Scan for the cell matching the given text and deliver its [X, Y] coordinate at center. 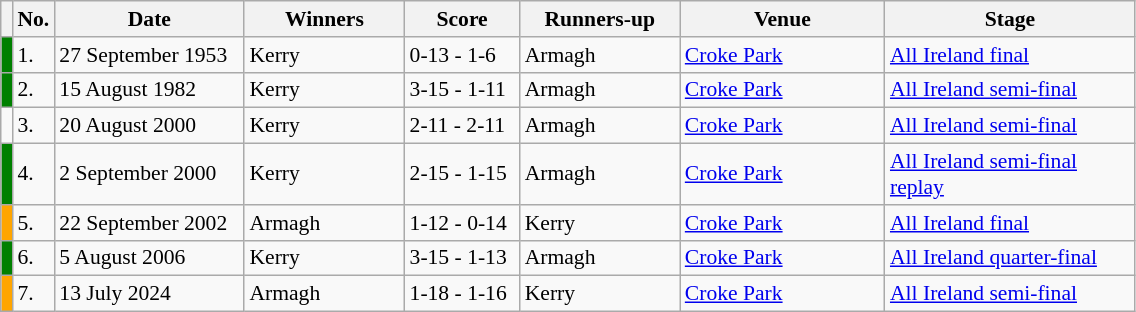
4. [33, 174]
22 September 2002 [149, 223]
27 September 1953 [149, 55]
Runners-up [600, 19]
5 August 2006 [149, 258]
15 August 1982 [149, 90]
13 July 2024 [149, 294]
0-13 - 1-6 [462, 55]
3-15 - 1-13 [462, 258]
2 September 2000 [149, 174]
20 August 2000 [149, 126]
Venue [782, 19]
Date [149, 19]
3-15 - 1-11 [462, 90]
2. [33, 90]
Stage [1010, 19]
6. [33, 258]
5. [33, 223]
1-18 - 1-16 [462, 294]
3. [33, 126]
7. [33, 294]
All Ireland semi-final replay [1010, 174]
1. [33, 55]
1-12 - 0-14 [462, 223]
Score [462, 19]
2-15 - 1-15 [462, 174]
No. [33, 19]
Winners [324, 19]
All Ireland quarter-final [1010, 258]
2-11 - 2-11 [462, 126]
